Scan for the cell matching the given text and deliver its (X, Y) coordinate at center. 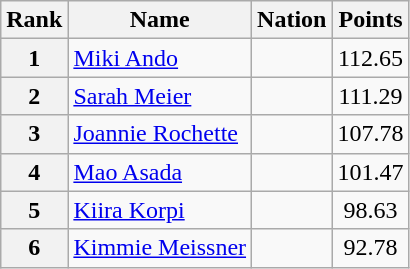
101.47 (370, 172)
Joannie Rochette (160, 134)
5 (34, 210)
1 (34, 58)
92.78 (370, 248)
111.29 (370, 96)
Rank (34, 20)
Kimmie Meissner (160, 248)
4 (34, 172)
112.65 (370, 58)
Miki Ando (160, 58)
Kiira Korpi (160, 210)
6 (34, 248)
107.78 (370, 134)
Mao Asada (160, 172)
3 (34, 134)
Name (160, 20)
Nation (292, 20)
Points (370, 20)
98.63 (370, 210)
2 (34, 96)
Sarah Meier (160, 96)
